Provide the [x, y] coordinate of the cell's center where the given text is located.  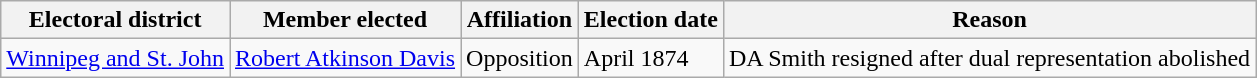
Winnipeg and St. John [116, 58]
Election date [650, 20]
Opposition [520, 58]
Reason [989, 20]
Member elected [346, 20]
Electoral district [116, 20]
April 1874 [650, 58]
Affiliation [520, 20]
DA Smith resigned after dual representation abolished [989, 58]
Robert Atkinson Davis [346, 58]
